Output the [x, y] coordinate of the center of the cell containing the given text.  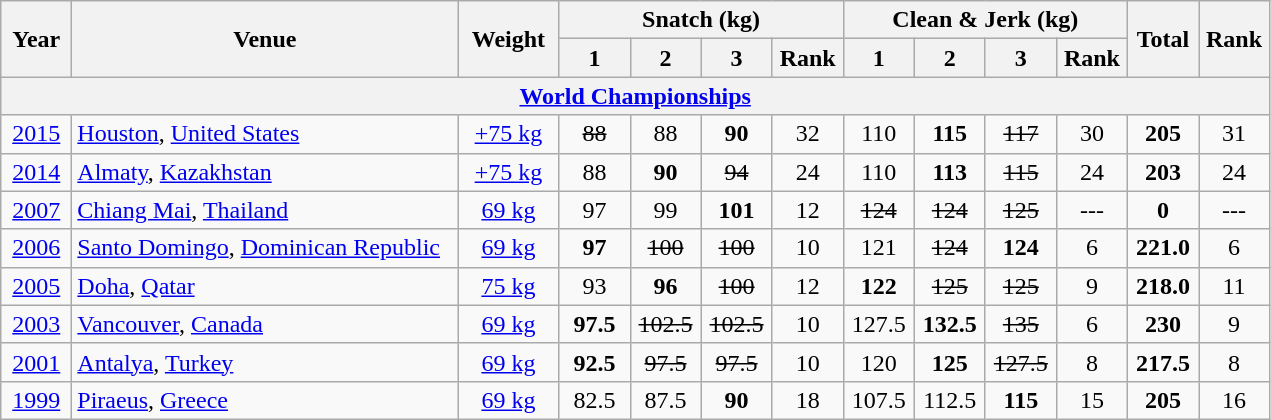
135 [1020, 324]
Clean & Jerk (kg) [985, 20]
75 kg [508, 286]
Weight [508, 39]
0 [1162, 210]
1999 [36, 400]
99 [666, 210]
Almaty, Kazakhstan [265, 172]
16 [1234, 400]
2014 [36, 172]
93 [594, 286]
2015 [36, 134]
117 [1020, 134]
18 [808, 400]
Houston, United States [265, 134]
101 [736, 210]
120 [878, 362]
32 [808, 134]
217.5 [1162, 362]
2005 [36, 286]
Total [1162, 39]
230 [1162, 324]
2001 [36, 362]
112.5 [950, 400]
15 [1092, 400]
Piraeus, Greece [265, 400]
218.0 [1162, 286]
30 [1092, 134]
World Championships [636, 96]
221.0 [1162, 248]
Vancouver, Canada [265, 324]
2003 [36, 324]
Antalya, Turkey [265, 362]
Doha, Qatar [265, 286]
94 [736, 172]
132.5 [950, 324]
203 [1162, 172]
87.5 [666, 400]
122 [878, 286]
Snatch (kg) [701, 20]
2007 [36, 210]
Venue [265, 39]
Santo Domingo, Dominican Republic [265, 248]
11 [1234, 286]
107.5 [878, 400]
Chiang Mai, Thailand [265, 210]
96 [666, 286]
121 [878, 248]
2006 [36, 248]
82.5 [594, 400]
31 [1234, 134]
Year [36, 39]
113 [950, 172]
92.5 [594, 362]
